Provide the (x, y) coordinate of the cell's center where the given text is located.  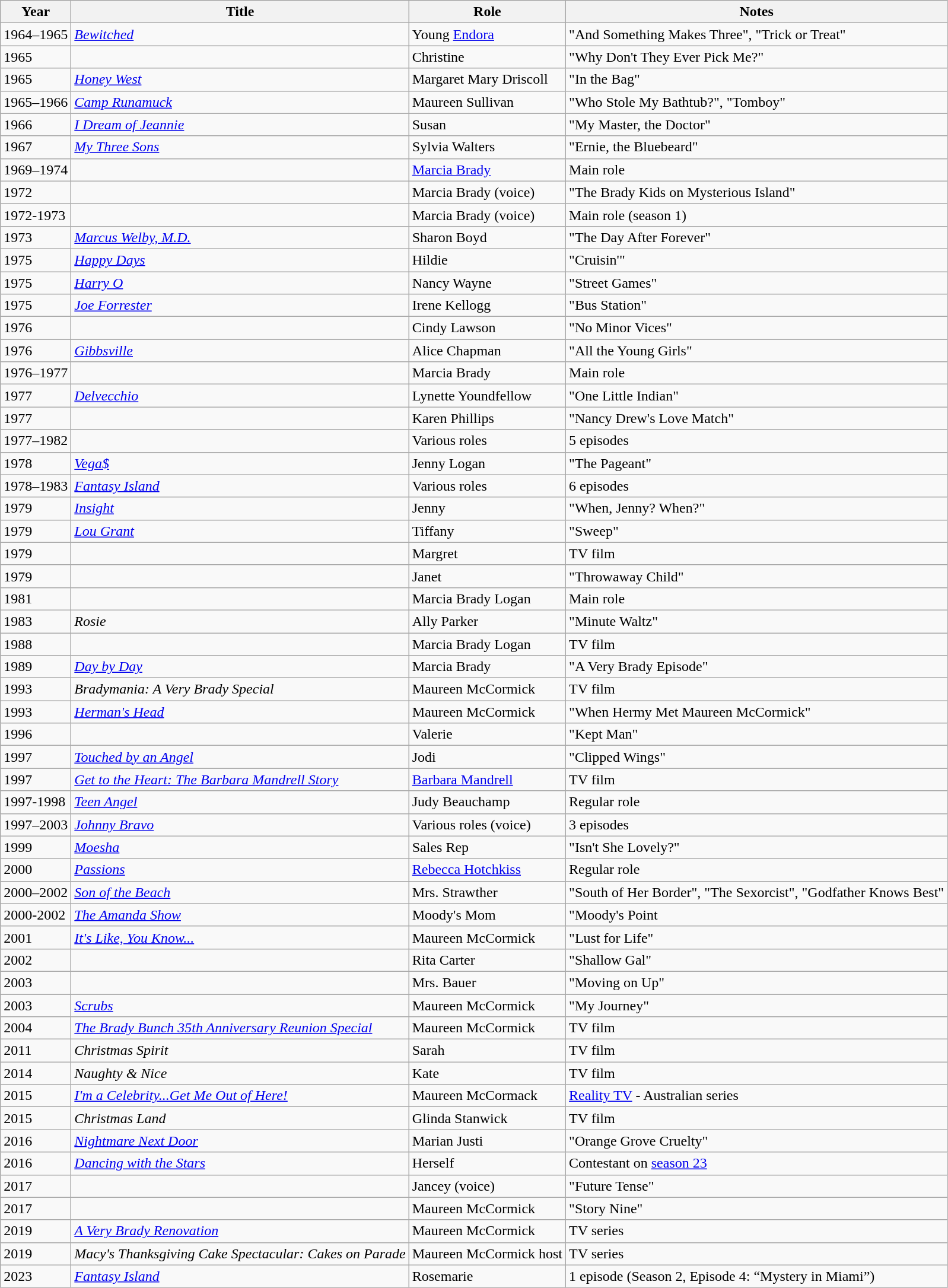
"Why Don't They Ever Pick Me?" (757, 57)
Year (36, 12)
Son of the Beach (240, 892)
"No Minor Vices" (757, 328)
1978–1983 (36, 486)
My Three Sons (240, 147)
Rosie (240, 621)
Young Endora (487, 34)
Lou Grant (240, 531)
Bewitched (240, 34)
Jancey (voice) (487, 1186)
"A Very Brady Episode" (757, 667)
"Future Tense" (757, 1186)
Hildie (487, 260)
Herself (487, 1163)
Barbara Mandrell (487, 780)
"Moody's Point (757, 915)
1981 (36, 599)
Christmas Spirit (240, 1051)
Marian Justi (487, 1141)
Margret (487, 554)
"Kept Man" (757, 734)
"My Journey" (757, 1006)
I Dream of Jeannie (240, 125)
Passions (240, 870)
Sales Rep (487, 847)
Dancing with the Stars (240, 1163)
1978 (36, 463)
Irene Kellogg (487, 306)
2011 (36, 1051)
Herman's Head (240, 712)
1973 (36, 237)
1996 (36, 734)
"All the Young Girls" (757, 351)
"Story Nine" (757, 1209)
It's Like, You Know... (240, 937)
Nightmare Next Door (240, 1141)
Day by Day (240, 667)
"Who Stole My Bathtub?", "Tomboy" (757, 102)
"Street Games" (757, 283)
"Sweep" (757, 531)
1997–2003 (36, 825)
The Amanda Show (240, 915)
2004 (36, 1028)
Alice Chapman (487, 351)
"Moving on Up" (757, 982)
"One Little Indian" (757, 396)
"And Something Makes Three", "Trick or Treat" (757, 34)
Maureen McCormack (487, 1096)
"The Day After Forever" (757, 237)
Maureen McCormick host (487, 1254)
"When, Jenny? When?" (757, 508)
1997-1998 (36, 802)
Moody's Mom (487, 915)
Sylvia Walters (487, 147)
2014 (36, 1073)
Touched by an Angel (240, 757)
5 episodes (757, 441)
Christmas Land (240, 1118)
"The Brady Kids on Mysterious Island" (757, 192)
1969–1974 (36, 170)
1976–1977 (36, 373)
Marcus Welby, M.D. (240, 237)
1966 (36, 125)
"Bus Station" (757, 306)
2000 (36, 870)
Moesha (240, 847)
Sharon Boyd (487, 237)
Various roles (voice) (487, 825)
Maureen Sullivan (487, 102)
Honey West (240, 79)
Reality TV - Australian series (757, 1096)
1983 (36, 621)
Jenny (487, 508)
"Nancy Drew's Love Match" (757, 418)
Rita Carter (487, 960)
Susan (487, 125)
1977–1982 (36, 441)
"Cruisin'" (757, 260)
Naughty & Nice (240, 1073)
Happy Days (240, 260)
Role (487, 12)
"South of Her Border", "The Sexorcist", "Godfather Knows Best" (757, 892)
Title (240, 12)
Ally Parker (487, 621)
Jenny Logan (487, 463)
2000-2002 (36, 915)
Joe Forrester (240, 306)
3 episodes (757, 825)
"Lust for Life" (757, 937)
Jodi (487, 757)
2000–2002 (36, 892)
Vega$ (240, 463)
Camp Runamuck (240, 102)
Glinda Stanwick (487, 1118)
Delvecchio (240, 396)
1 episode (Season 2, Episode 4: “Mystery in Miami”) (757, 1276)
1964–1965 (36, 34)
"The Pageant" (757, 463)
"Ernie, the Bluebeard" (757, 147)
1972 (36, 192)
Mrs. Bauer (487, 982)
The Brady Bunch 35th Anniversary Reunion Special (240, 1028)
Sarah (487, 1051)
Karen Phillips (487, 418)
"Minute Waltz" (757, 621)
Macy's Thanksgiving Cake Spectacular: Cakes on Parade (240, 1254)
"Orange Grove Cruelty" (757, 1141)
2002 (36, 960)
1989 (36, 667)
2023 (36, 1276)
"In the Bag" (757, 79)
Kate (487, 1073)
Rosemarie (487, 1276)
Bradymania: A Very Brady Special (240, 689)
1972-1973 (36, 215)
Insight (240, 508)
"Clipped Wings" (757, 757)
Mrs. Strawther (487, 892)
1988 (36, 644)
"Isn't She Lovely?" (757, 847)
1999 (36, 847)
1967 (36, 147)
Scrubs (240, 1006)
Tiffany (487, 531)
"My Master, the Doctor" (757, 125)
"Throwaway Child" (757, 576)
A Very Brady Renovation (240, 1231)
Teen Angel (240, 802)
Contestant on season 23 (757, 1163)
Main role (season 1) (757, 215)
Valerie (487, 734)
"When Hermy Met Maureen McCormick" (757, 712)
Lynette Youndfellow (487, 396)
Margaret Mary Driscoll (487, 79)
Get to the Heart: The Barbara Mandrell Story (240, 780)
Cindy Lawson (487, 328)
Johnny Bravo (240, 825)
Judy Beauchamp (487, 802)
Christine (487, 57)
Nancy Wayne (487, 283)
2001 (36, 937)
Notes (757, 12)
Janet (487, 576)
I'm a Celebrity...Get Me Out of Here! (240, 1096)
1965–1966 (36, 102)
Rebecca Hotchkiss (487, 870)
"Shallow Gal" (757, 960)
Gibbsville (240, 351)
6 episodes (757, 486)
Harry O (240, 283)
